For the text-containing cell, return its midpoint in (x, y) coordinate format. 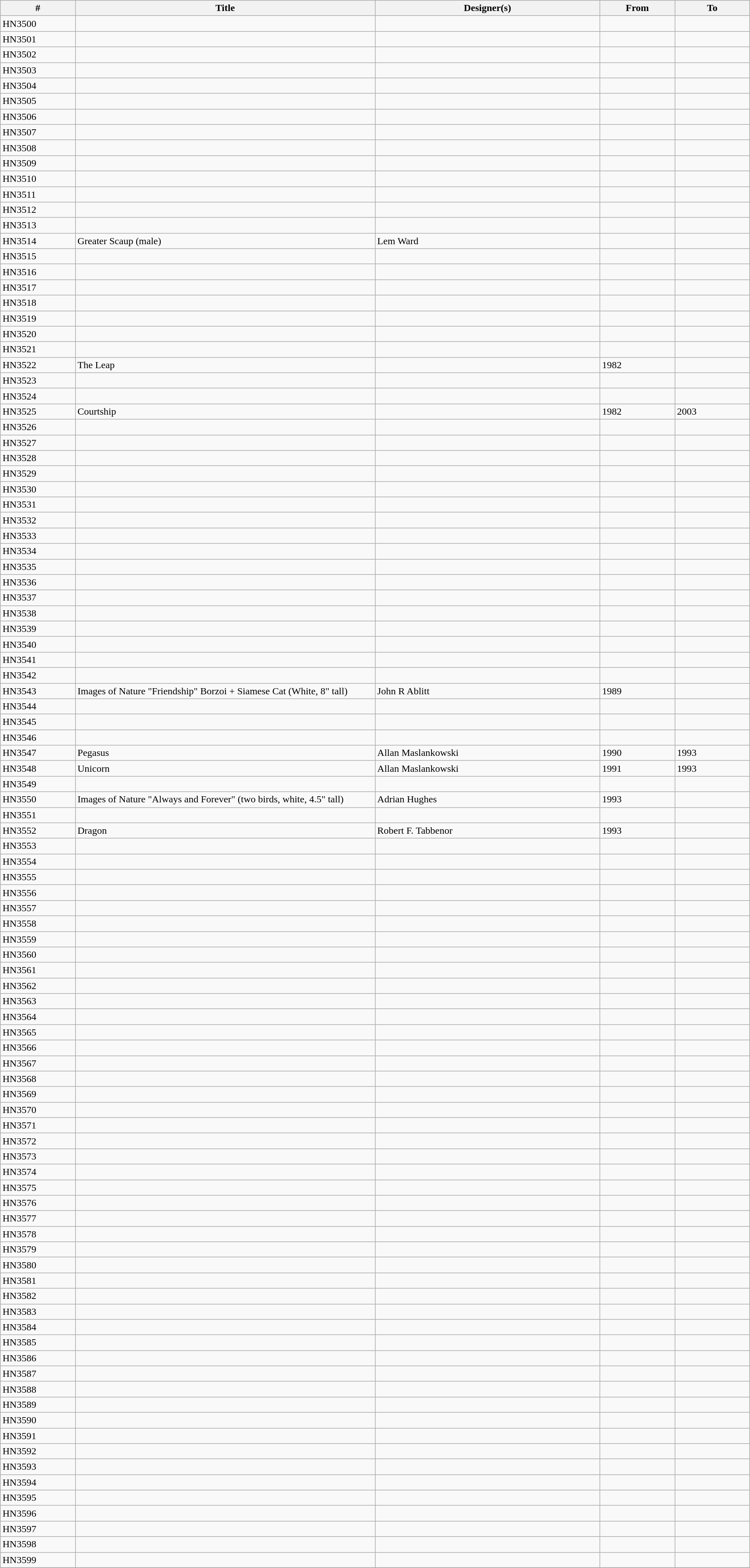
HN3530 (38, 489)
HN3582 (38, 1296)
Robert F. Tabbenor (488, 830)
HN3583 (38, 1312)
HN3503 (38, 70)
HN3532 (38, 520)
HN3534 (38, 551)
Unicorn (225, 769)
HN3548 (38, 769)
HN3504 (38, 86)
HN3554 (38, 861)
HN3590 (38, 1420)
HN3506 (38, 117)
HN3526 (38, 427)
HN3564 (38, 1017)
HN3531 (38, 505)
HN3574 (38, 1172)
HN3565 (38, 1032)
1990 (637, 753)
The Leap (225, 365)
From (637, 8)
1991 (637, 769)
HN3509 (38, 163)
HN3536 (38, 582)
HN3501 (38, 39)
Designer(s) (488, 8)
HN3587 (38, 1374)
HN3579 (38, 1250)
HN3539 (38, 629)
HN3571 (38, 1125)
HN3511 (38, 194)
HN3541 (38, 660)
HN3517 (38, 287)
HN3553 (38, 846)
Images of Nature "Always and Forever" (two birds, white, 4.5" tall) (225, 799)
HN3523 (38, 380)
HN3547 (38, 753)
HN3588 (38, 1389)
HN3507 (38, 132)
HN3577 (38, 1219)
HN3538 (38, 613)
HN3528 (38, 458)
John R Ablitt (488, 691)
HN3573 (38, 1156)
HN3513 (38, 225)
HN3592 (38, 1451)
HN3500 (38, 24)
HN3567 (38, 1063)
HN3558 (38, 923)
HN3542 (38, 675)
HN3512 (38, 210)
HN3545 (38, 722)
HN3563 (38, 1001)
HN3537 (38, 598)
HN3524 (38, 396)
HN3529 (38, 474)
Lem Ward (488, 241)
HN3555 (38, 877)
HN3560 (38, 955)
HN3543 (38, 691)
HN3557 (38, 908)
HN3552 (38, 830)
Courtship (225, 411)
HN3556 (38, 892)
HN3550 (38, 799)
HN3544 (38, 707)
HN3595 (38, 1498)
HN3562 (38, 986)
HN3527 (38, 442)
HN3515 (38, 256)
HN3551 (38, 815)
HN3566 (38, 1048)
1989 (637, 691)
HN3580 (38, 1265)
HN3533 (38, 536)
HN3585 (38, 1343)
To (712, 8)
HN3572 (38, 1141)
HN3519 (38, 318)
HN3568 (38, 1079)
HN3522 (38, 365)
HN3597 (38, 1529)
HN3593 (38, 1467)
Title (225, 8)
HN3559 (38, 939)
# (38, 8)
2003 (712, 411)
HN3586 (38, 1358)
HN3502 (38, 55)
HN3589 (38, 1405)
HN3521 (38, 349)
HN3508 (38, 148)
HN3514 (38, 241)
HN3575 (38, 1188)
HN3561 (38, 970)
HN3546 (38, 738)
HN3549 (38, 784)
HN3516 (38, 272)
Greater Scaup (male) (225, 241)
HN3540 (38, 644)
HN3594 (38, 1482)
HN3576 (38, 1203)
HN3570 (38, 1110)
Adrian Hughes (488, 799)
HN3599 (38, 1560)
Pegasus (225, 753)
HN3518 (38, 303)
HN3510 (38, 179)
HN3596 (38, 1513)
HN3598 (38, 1544)
HN3591 (38, 1435)
HN3581 (38, 1281)
HN3535 (38, 567)
Images of Nature "Friendship" Borzoi + Siamese Cat (White, 8" tall) (225, 691)
HN3578 (38, 1234)
HN3525 (38, 411)
HN3505 (38, 101)
HN3584 (38, 1327)
HN3569 (38, 1094)
Dragon (225, 830)
HN3520 (38, 334)
